Provide the [X, Y] coordinate of the cell's center where the given text is located.  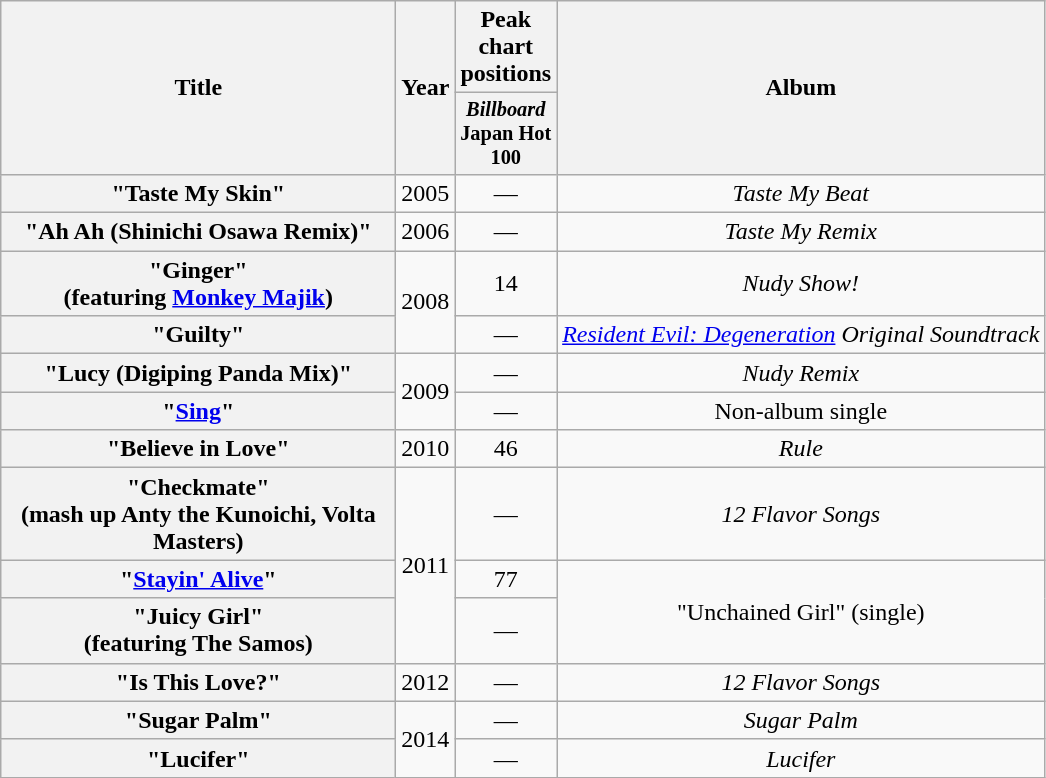
2005 [426, 193]
Nudy Show! [801, 284]
Album [801, 88]
Peak chart positions [506, 47]
2012 [426, 682]
2006 [426, 232]
Resident Evil: Degeneration Original Soundtrack [801, 335]
Nudy Remix [801, 373]
"Believe in Love" [198, 449]
2008 [426, 302]
"Lucifer" [198, 758]
Non-album single [801, 411]
46 [506, 449]
"Lucy (Digiping Panda Mix)" [198, 373]
2009 [426, 392]
"Taste My Skin" [198, 193]
"Sugar Palm" [198, 720]
77 [506, 579]
2011 [426, 566]
"Sing" [198, 411]
Sugar Palm [801, 720]
"Guilty" [198, 335]
14 [506, 284]
Lucifer [801, 758]
Taste My Beat [801, 193]
"Checkmate"(mash up Anty the Kunoichi, Volta Masters) [198, 514]
Year [426, 88]
"Ginger"(featuring Monkey Majik) [198, 284]
Title [198, 88]
Rule [801, 449]
Billboard Japan Hot 100 [506, 134]
"Unchained Girl" (single) [801, 612]
2014 [426, 739]
"Ah Ah (Shinichi Osawa Remix)" [198, 232]
"Stayin' Alive" [198, 579]
"Juicy Girl"(featuring The Samos) [198, 630]
Taste My Remix [801, 232]
"Is This Love?" [198, 682]
2010 [426, 449]
